From the cell containing the given text, extract its center point as [X, Y] coordinate. 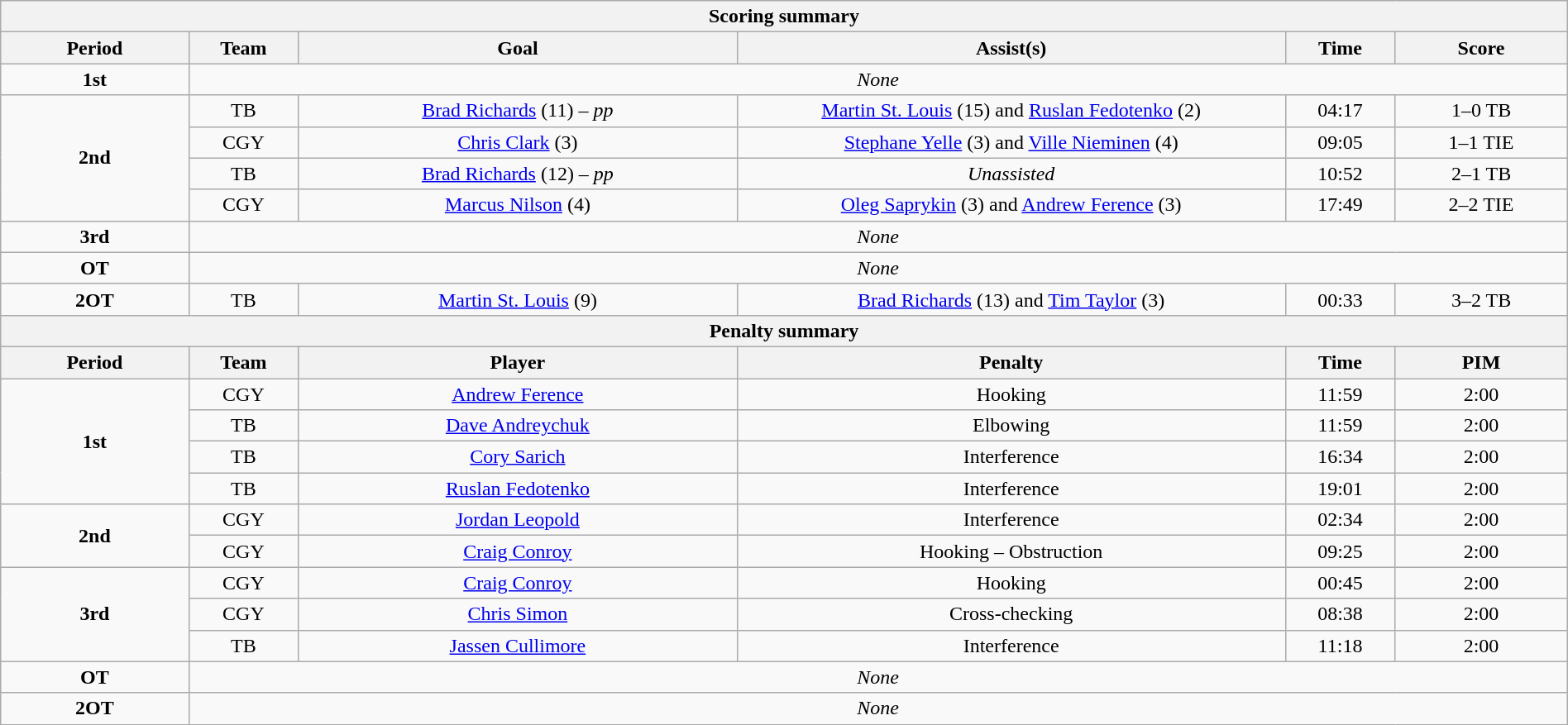
Unassisted [1011, 174]
08:38 [1340, 614]
Penalty [1011, 362]
Cory Sarich [518, 457]
Jassen Cullimore [518, 646]
Assist(s) [1011, 48]
09:25 [1340, 551]
Dave Andreychuk [518, 426]
04:17 [1340, 111]
Goal [518, 48]
17:49 [1340, 205]
Player [518, 362]
Chris Simon [518, 614]
1–1 TIE [1481, 142]
Jordan Leopold [518, 520]
00:45 [1340, 583]
Martin St. Louis (15) and Ruslan Fedotenko (2) [1011, 111]
Brad Richards (13) and Tim Taylor (3) [1011, 299]
Chris Clark (3) [518, 142]
Andrew Ference [518, 394]
PIM [1481, 362]
Score [1481, 48]
10:52 [1340, 174]
Oleg Saprykin (3) and Andrew Ference (3) [1011, 205]
02:34 [1340, 520]
09:05 [1340, 142]
Brad Richards (12) – pp [518, 174]
2–1 TB [1481, 174]
2–2 TIE [1481, 205]
Ruslan Fedotenko [518, 489]
Cross-checking [1011, 614]
16:34 [1340, 457]
Marcus Nilson (4) [518, 205]
Brad Richards (11) – pp [518, 111]
00:33 [1340, 299]
Elbowing [1011, 426]
Hooking – Obstruction [1011, 551]
19:01 [1340, 489]
Stephane Yelle (3) and Ville Nieminen (4) [1011, 142]
Scoring summary [784, 17]
11:18 [1340, 646]
Penalty summary [784, 331]
Martin St. Louis (9) [518, 299]
1–0 TB [1481, 111]
3–2 TB [1481, 299]
